Identify which cell holds the provided text, then report its (x, y) central coordinate. 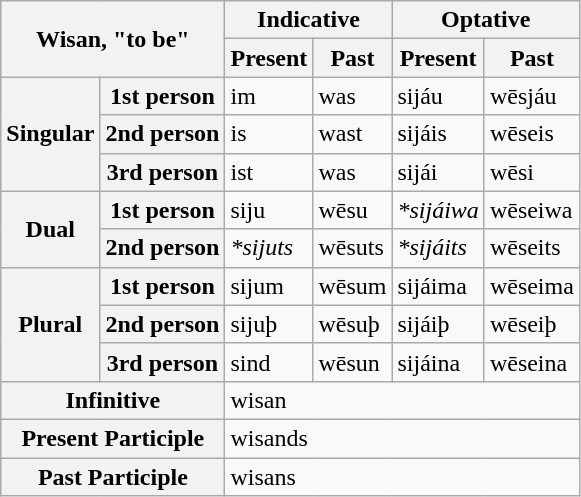
wēseiþ (532, 324)
wēsjáu (532, 96)
sijum (269, 286)
wēsi (532, 172)
*sijuts (269, 248)
im (269, 96)
Plural (50, 324)
wisands (402, 438)
Dual (50, 229)
sijái (438, 172)
wēsun (352, 362)
Infinitive (113, 400)
Indicative (308, 20)
wēsuþ (352, 324)
Present Participle (113, 438)
sijáiþ (438, 324)
wast (352, 134)
wēsuts (352, 248)
sind (269, 362)
Singular (50, 134)
wēsum (352, 286)
siju (269, 210)
wēseits (532, 248)
Wisan, "to be" (113, 39)
sijáis (438, 134)
wisans (402, 477)
is (269, 134)
ist (269, 172)
sijáima (438, 286)
sijáina (438, 362)
sijáu (438, 96)
*sijáiwa (438, 210)
sijuþ (269, 324)
wēsu (352, 210)
*sijáits (438, 248)
Past Participle (113, 477)
wēseina (532, 362)
Optative (486, 20)
wisan (402, 400)
wēseima (532, 286)
wēseis (532, 134)
wēseiwa (532, 210)
